Return the (X, Y) coordinate for the center point of the cell that contains the specified text.  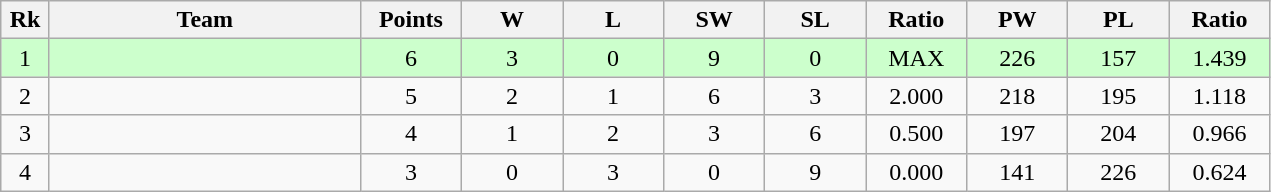
W (512, 20)
0.000 (916, 172)
0.966 (1220, 134)
MAX (916, 58)
218 (1018, 96)
0.624 (1220, 172)
Points (410, 20)
1.439 (1220, 58)
SW (714, 20)
1.118 (1220, 96)
141 (1018, 172)
157 (1118, 58)
195 (1118, 96)
5 (410, 96)
PL (1118, 20)
2.000 (916, 96)
204 (1118, 134)
L (612, 20)
197 (1018, 134)
PW (1018, 20)
SL (816, 20)
Team (204, 20)
0.500 (916, 134)
Rk (26, 20)
